Return [X, Y] of the center of cell containing provided text 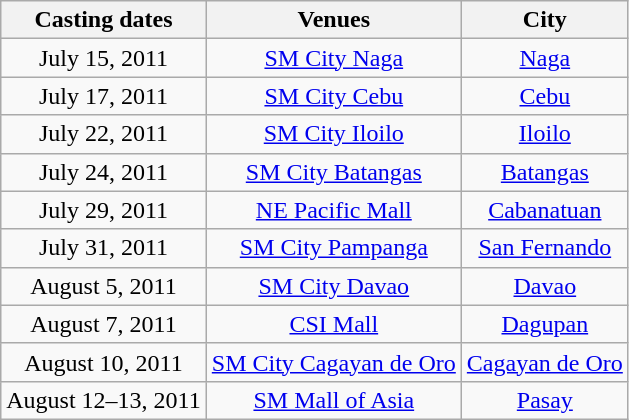
July 17, 2011 [104, 96]
July 31, 2011 [104, 248]
August 7, 2011 [104, 324]
Batangas [544, 172]
SM City Cagayan de Oro [334, 362]
August 10, 2011 [104, 362]
July 29, 2011 [104, 210]
Davao [544, 286]
Pasay [544, 400]
Casting dates [104, 20]
City [544, 20]
SM Mall of Asia [334, 400]
Dagupan [544, 324]
Cebu [544, 96]
July 24, 2011 [104, 172]
SM City Cebu [334, 96]
July 15, 2011 [104, 58]
SM City Davao [334, 286]
SM City Naga [334, 58]
SM City Pampanga [334, 248]
Cabanatuan [544, 210]
Naga [544, 58]
NE Pacific Mall [334, 210]
August 5, 2011 [104, 286]
SM City Batangas [334, 172]
San Fernando [544, 248]
Cagayan de Oro [544, 362]
Venues [334, 20]
July 22, 2011 [104, 134]
SM City Iloilo [334, 134]
CSI Mall [334, 324]
Iloilo [544, 134]
August 12–13, 2011 [104, 400]
